Identify which cell holds the provided text, then report its [X, Y] central coordinate. 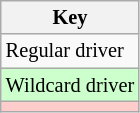
Wildcard driver [70, 85]
Regular driver [70, 51]
Key [70, 17]
